Identify which cell holds the provided text, then report its (X, Y) central coordinate. 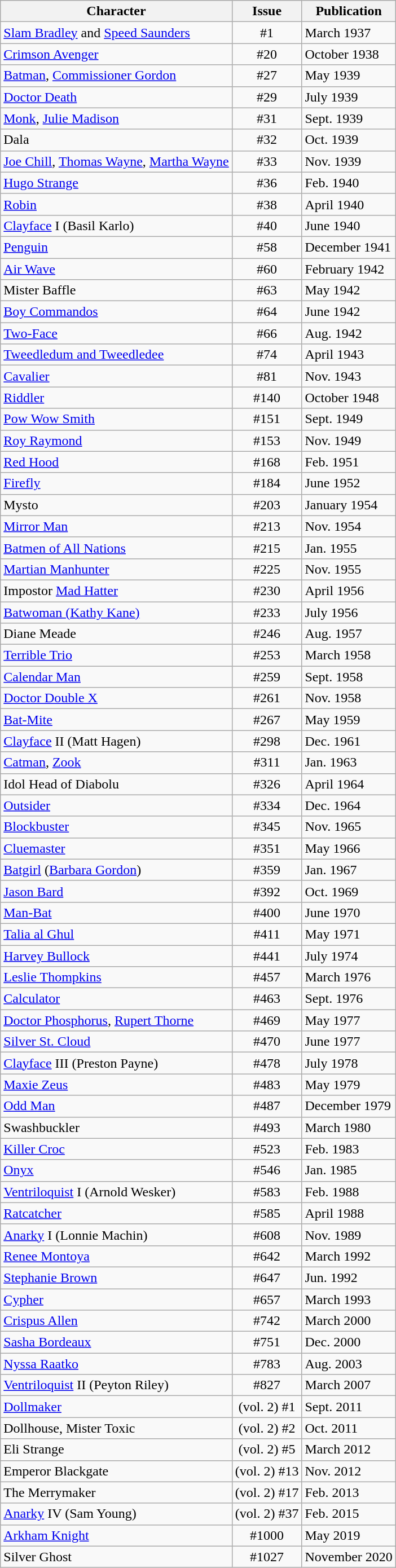
Onyx (116, 1170)
(vol. 2) #37 (267, 1514)
Talia al Ghul (116, 934)
#33 (267, 161)
Nov. 1989 (349, 1235)
#585 (267, 1213)
March 1976 (349, 977)
Aug. 1942 (349, 333)
#66 (267, 333)
Air Wave (116, 269)
Monk, Julie Madison (116, 118)
May 1971 (349, 934)
Riddler (116, 398)
Clayface I (Basil Karlo) (116, 226)
#470 (267, 1042)
June 1940 (349, 226)
Jan. 1963 (349, 763)
Feb. 1983 (349, 1149)
#38 (267, 204)
#647 (267, 1278)
October 1938 (349, 54)
(vol. 2) #13 (267, 1471)
Nov. 1949 (349, 441)
Odd Man (116, 1106)
Nov. 1965 (349, 827)
Roy Raymond (116, 441)
March 1937 (349, 33)
Swashbuckler (116, 1127)
#493 (267, 1127)
Dollmaker (116, 1407)
#642 (267, 1256)
Feb. 1988 (349, 1192)
#215 (267, 548)
#345 (267, 827)
#1000 (267, 1535)
Aug. 2003 (349, 1364)
December 1941 (349, 247)
#74 (267, 355)
May 2019 (349, 1535)
June 1977 (349, 1042)
#742 (267, 1321)
Calculator (116, 999)
(vol. 2) #2 (267, 1428)
May 1979 (349, 1085)
Diane Meade (116, 634)
Hugo Strange (116, 183)
#827 (267, 1385)
#151 (267, 419)
Cluemaster (116, 848)
Slam Bradley and Speed Saunders (116, 33)
December 1979 (349, 1106)
Idol Head of Diabolu (116, 784)
July 1939 (349, 97)
November 2020 (349, 1557)
(vol. 2) #1 (267, 1407)
Dec. 2000 (349, 1342)
Joe Chill, Thomas Wayne, Martha Wayne (116, 161)
Dec. 1961 (349, 741)
#441 (267, 956)
March 1958 (349, 655)
July 1974 (349, 956)
#225 (267, 569)
The Merrymaker (116, 1492)
#334 (267, 805)
July 1978 (349, 1063)
Dec. 1964 (349, 805)
#27 (267, 76)
May 1939 (349, 76)
Character (116, 11)
Nov. 1955 (349, 569)
#63 (267, 290)
Nov. 1943 (349, 376)
Nov. 2012 (349, 1471)
Impostor Mad Hatter (116, 591)
March 1992 (349, 1256)
#1027 (267, 1557)
Leslie Thompkins (116, 977)
October 1948 (349, 398)
#546 (267, 1170)
#259 (267, 677)
#583 (267, 1192)
#153 (267, 441)
Cypher (116, 1299)
June 1952 (349, 483)
#267 (267, 720)
Jan. 1967 (349, 870)
Pow Wow Smith (116, 419)
Sasha Bordeaux (116, 1342)
Maxie Zeus (116, 1085)
April 1956 (349, 591)
#392 (267, 891)
Oct. 2011 (349, 1428)
Clayface III (Preston Payne) (116, 1063)
Boy Commandos (116, 312)
Doctor Phosphorus, Rupert Thorne (116, 1020)
Killer Croc (116, 1149)
#608 (267, 1235)
#58 (267, 247)
#184 (267, 483)
#36 (267, 183)
#469 (267, 1020)
Nov. 1954 (349, 526)
#483 (267, 1085)
#487 (267, 1106)
Anarky IV (Sam Young) (116, 1514)
Publication (349, 11)
Sept. 1949 (349, 419)
#411 (267, 934)
Man-Bat (116, 913)
Issue (267, 11)
#478 (267, 1063)
Sept. 2011 (349, 1407)
Feb. 1940 (349, 183)
#40 (267, 226)
Dala (116, 140)
Oct. 1939 (349, 140)
Anarky I (Lonnie Machin) (116, 1235)
Terrible Trio (116, 655)
Clayface II (Matt Hagen) (116, 741)
Calendar Man (116, 677)
Robin (116, 204)
#233 (267, 612)
Silver St. Cloud (116, 1042)
Arkham Knight (116, 1535)
Firefly (116, 483)
May 1966 (349, 848)
Oct. 1969 (349, 891)
(vol. 2) #17 (267, 1492)
Crispus Allen (116, 1321)
#751 (267, 1342)
Nov. 1958 (349, 698)
March 2012 (349, 1450)
#32 (267, 140)
#203 (267, 505)
Outsider (116, 805)
Jun. 1992 (349, 1278)
Crimson Avenger (116, 54)
April 1940 (349, 204)
Sept. 1976 (349, 999)
#230 (267, 591)
Doctor Death (116, 97)
(vol. 2) #5 (267, 1450)
Martian Manhunter (116, 569)
June 1970 (349, 913)
Harvey Bullock (116, 956)
May 1942 (349, 290)
February 1942 (349, 269)
#261 (267, 698)
Aug. 1957 (349, 634)
#523 (267, 1149)
March 2007 (349, 1385)
Mysto (116, 505)
#64 (267, 312)
Jan. 1955 (349, 548)
#298 (267, 741)
Dollhouse, Mister Toxic (116, 1428)
#783 (267, 1364)
Eli Strange (116, 1450)
Ventriloquist I (Arnold Wesker) (116, 1192)
Jason Bard (116, 891)
#20 (267, 54)
#213 (267, 526)
#81 (267, 376)
April 1943 (349, 355)
Feb. 2013 (349, 1492)
July 1956 (349, 612)
Jan. 1985 (349, 1170)
Renee Montoya (116, 1256)
#351 (267, 848)
Batwoman (Kathy Kane) (116, 612)
#31 (267, 118)
May 1977 (349, 1020)
Batman, Commissioner Gordon (116, 76)
#657 (267, 1299)
Red Hood (116, 462)
March 1980 (349, 1127)
Feb. 1951 (349, 462)
March 2000 (349, 1321)
June 1942 (349, 312)
Penguin (116, 247)
Batmen of All Nations (116, 548)
Ratcatcher (116, 1213)
Silver Ghost (116, 1557)
#457 (267, 977)
January 1954 (349, 505)
Bat-Mite (116, 720)
Emperor Blackgate (116, 1471)
May 1959 (349, 720)
Tweedledum and Tweedledee (116, 355)
Sept. 1939 (349, 118)
Cavalier (116, 376)
#359 (267, 870)
#246 (267, 634)
Nov. 1939 (349, 161)
April 1964 (349, 784)
Ventriloquist II (Peyton Riley) (116, 1385)
Two-Face (116, 333)
Mister Baffle (116, 290)
Feb. 2015 (349, 1514)
Sept. 1958 (349, 677)
Nyssa Raatko (116, 1364)
April 1988 (349, 1213)
#140 (267, 398)
#311 (267, 763)
#1 (267, 33)
#400 (267, 913)
Batgirl (Barbara Gordon) (116, 870)
Doctor Double X (116, 698)
Stephanie Brown (116, 1278)
Catman, Zook (116, 763)
March 1993 (349, 1299)
Mirror Man (116, 526)
#60 (267, 269)
#168 (267, 462)
#326 (267, 784)
Blockbuster (116, 827)
#463 (267, 999)
#253 (267, 655)
#29 (267, 97)
